Scan for the cell matching the given text and deliver its [X, Y] coordinate at center. 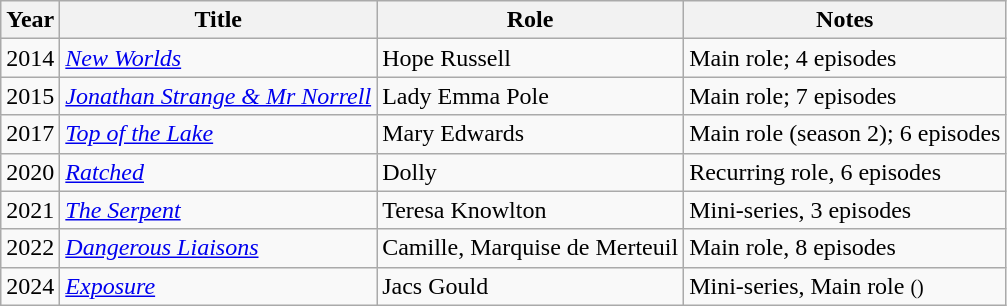
2024 [30, 286]
Mini-series, 3 episodes [845, 210]
Top of the Lake [218, 134]
Ratched [218, 172]
Year [30, 20]
Notes [845, 20]
Main role, 8 episodes [845, 248]
Main role; 4 episodes [845, 58]
Hope Russell [530, 58]
Camille, Marquise de Merteuil [530, 248]
Main role; 7 episodes [845, 96]
2020 [30, 172]
Role [530, 20]
New Worlds [218, 58]
Jacs Gould [530, 286]
Recurring role, 6 episodes [845, 172]
2014 [30, 58]
2021 [30, 210]
Mini-series, Main role () [845, 286]
Teresa Knowlton [530, 210]
Exposure [218, 286]
Main role (season 2); 6 episodes [845, 134]
Jonathan Strange & Mr Norrell [218, 96]
Dangerous Liaisons [218, 248]
Title [218, 20]
The Serpent [218, 210]
Mary Edwards [530, 134]
2022 [30, 248]
2015 [30, 96]
2017 [30, 134]
Lady Emma Pole [530, 96]
Dolly [530, 172]
